Determine the (x, y) coordinate at the center of the cell enclosing the given text.  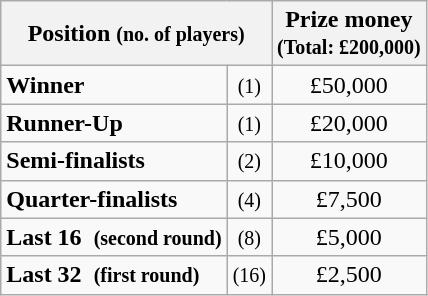
Last 32 (first round) (114, 275)
£7,500 (350, 199)
Position (no. of players) (136, 34)
Last 16 (second round) (114, 237)
Quarter-finalists (114, 199)
£50,000 (350, 85)
(16) (249, 275)
(8) (249, 237)
(2) (249, 161)
Runner-Up (114, 123)
£5,000 (350, 237)
Prize money(Total: £200,000) (350, 34)
£2,500 (350, 275)
(4) (249, 199)
Winner (114, 85)
£10,000 (350, 161)
Semi-finalists (114, 161)
£20,000 (350, 123)
